Output the (X, Y) coordinate of the center of the cell containing the given text.  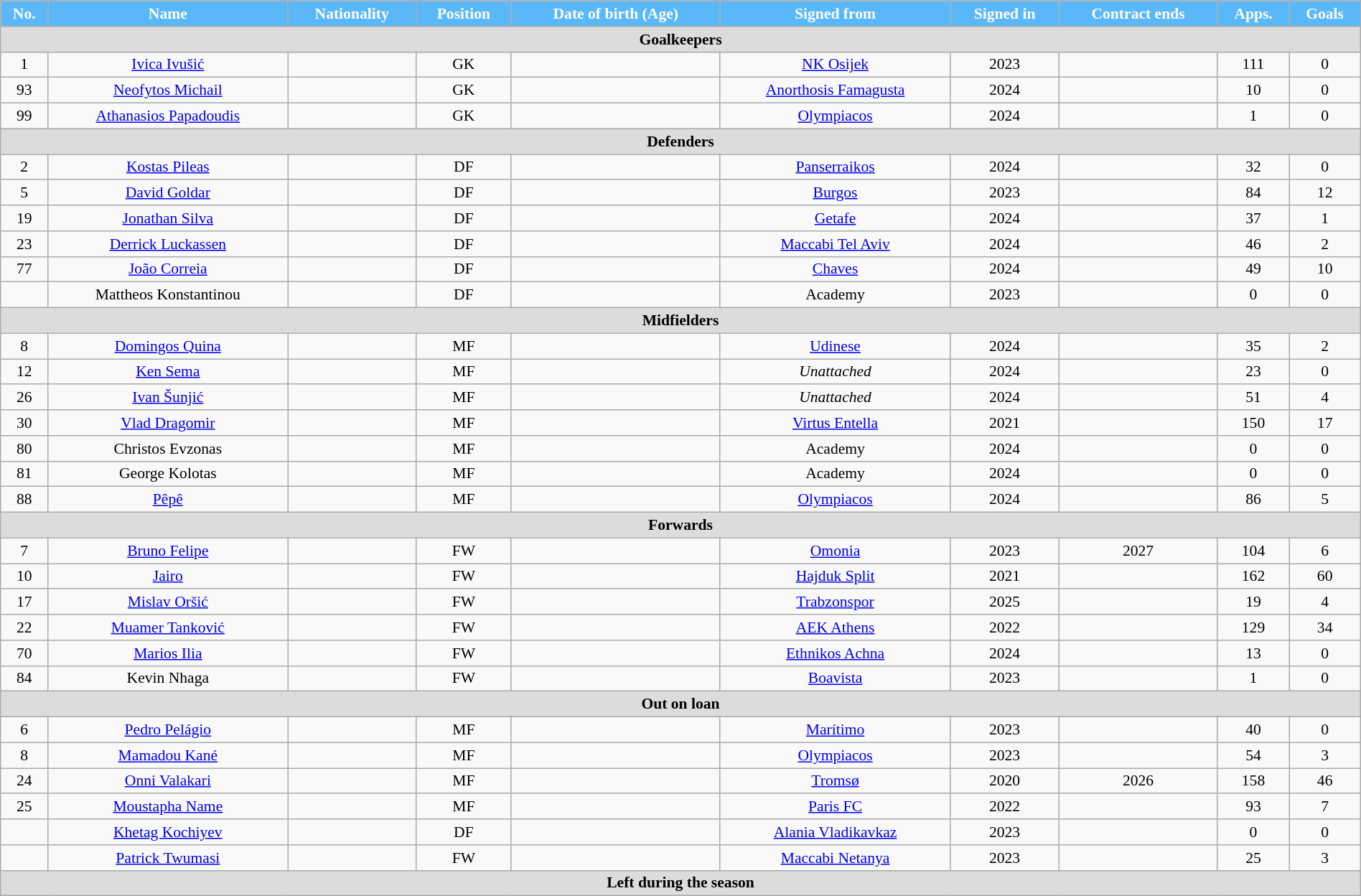
Signed in (1005, 14)
Khetag Kochiyev (168, 832)
Domingos Quina (168, 346)
Tromsø (836, 781)
Maccabi Netanya (836, 858)
Virtus Entella (836, 423)
Chaves (836, 269)
Kevin Nhaga (168, 678)
Marítimo (836, 730)
Ethnikos Achna (836, 653)
Mamadou Kané (168, 755)
32 (1253, 167)
Athanasios Papadoudis (168, 116)
Panserraikos (836, 167)
Derrick Luckassen (168, 244)
Name (168, 14)
Goalkeepers (680, 39)
Goals (1325, 14)
Signed from (836, 14)
Vlad Dragomir (168, 423)
24 (24, 781)
Pêpê (168, 500)
Udinese (836, 346)
Omonia (836, 551)
129 (1253, 627)
158 (1253, 781)
Midfielders (680, 321)
Jonathan Silva (168, 218)
Neofytos Michail (168, 90)
Pedro Pelágio (168, 730)
2026 (1138, 781)
13 (1253, 653)
Position (464, 14)
35 (1253, 346)
60 (1325, 577)
111 (1253, 65)
40 (1253, 730)
26 (24, 398)
Patrick Twumasi (168, 858)
No. (24, 14)
Date of birth (Age) (616, 14)
Left during the season (680, 883)
99 (24, 116)
51 (1253, 398)
88 (24, 500)
77 (24, 269)
Burgos (836, 193)
104 (1253, 551)
Mislav Oršić (168, 602)
86 (1253, 500)
Ivica Ivušić (168, 65)
2027 (1138, 551)
NK Osijek (836, 65)
162 (1253, 577)
2020 (1005, 781)
Hajduk Split (836, 577)
2025 (1005, 602)
AEK Athens (836, 627)
Paris FC (836, 807)
81 (24, 474)
Bruno Felipe (168, 551)
Apps. (1253, 14)
João Correia (168, 269)
34 (1325, 627)
Anorthosis Famagusta (836, 90)
Nationality (352, 14)
Marios Ilia (168, 653)
70 (24, 653)
Trabzonspor (836, 602)
Contract ends (1138, 14)
Alania Vladikavkaz (836, 832)
David Goldar (168, 193)
80 (24, 449)
Moustapha Name (168, 807)
Muamer Tanković (168, 627)
30 (24, 423)
Forwards (680, 526)
Onni Valakari (168, 781)
Out on loan (680, 704)
37 (1253, 218)
Defenders (680, 141)
150 (1253, 423)
Ivan Šunjić (168, 398)
Boavista (836, 678)
Kostas Pileas (168, 167)
George Kolotas (168, 474)
Mattheos Konstantinou (168, 295)
Jairo (168, 577)
54 (1253, 755)
Christos Evzonas (168, 449)
Getafe (836, 218)
Maccabi Tel Aviv (836, 244)
22 (24, 627)
49 (1253, 269)
Ken Sema (168, 372)
